Provide the [X, Y] coordinate of the cell's center where the given text is located.  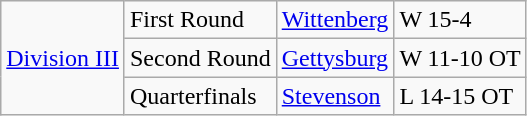
W 15-4 [460, 20]
L 14-15 OT [460, 96]
W 11-10 OT [460, 58]
Second Round [200, 58]
Gettysburg [335, 58]
Division III [63, 58]
Quarterfinals [200, 96]
Wittenberg [335, 20]
Stevenson [335, 96]
First Round [200, 20]
